Locate the cell with the specified text and output its (X, Y) center coordinate. 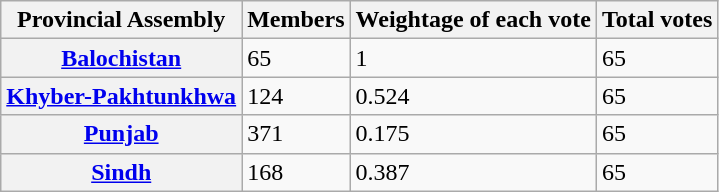
Khyber-Pakhtunkhwa (122, 96)
Weightage of each vote (473, 20)
0.175 (473, 134)
371 (296, 134)
0.387 (473, 172)
Total votes (657, 20)
1 (473, 58)
124 (296, 96)
Provincial Assembly (122, 20)
Sindh (122, 172)
0.524 (473, 96)
Members (296, 20)
Punjab (122, 134)
168 (296, 172)
Balochistan (122, 58)
